Return the (x, y) coordinate for the center point of the cell that contains the specified text.  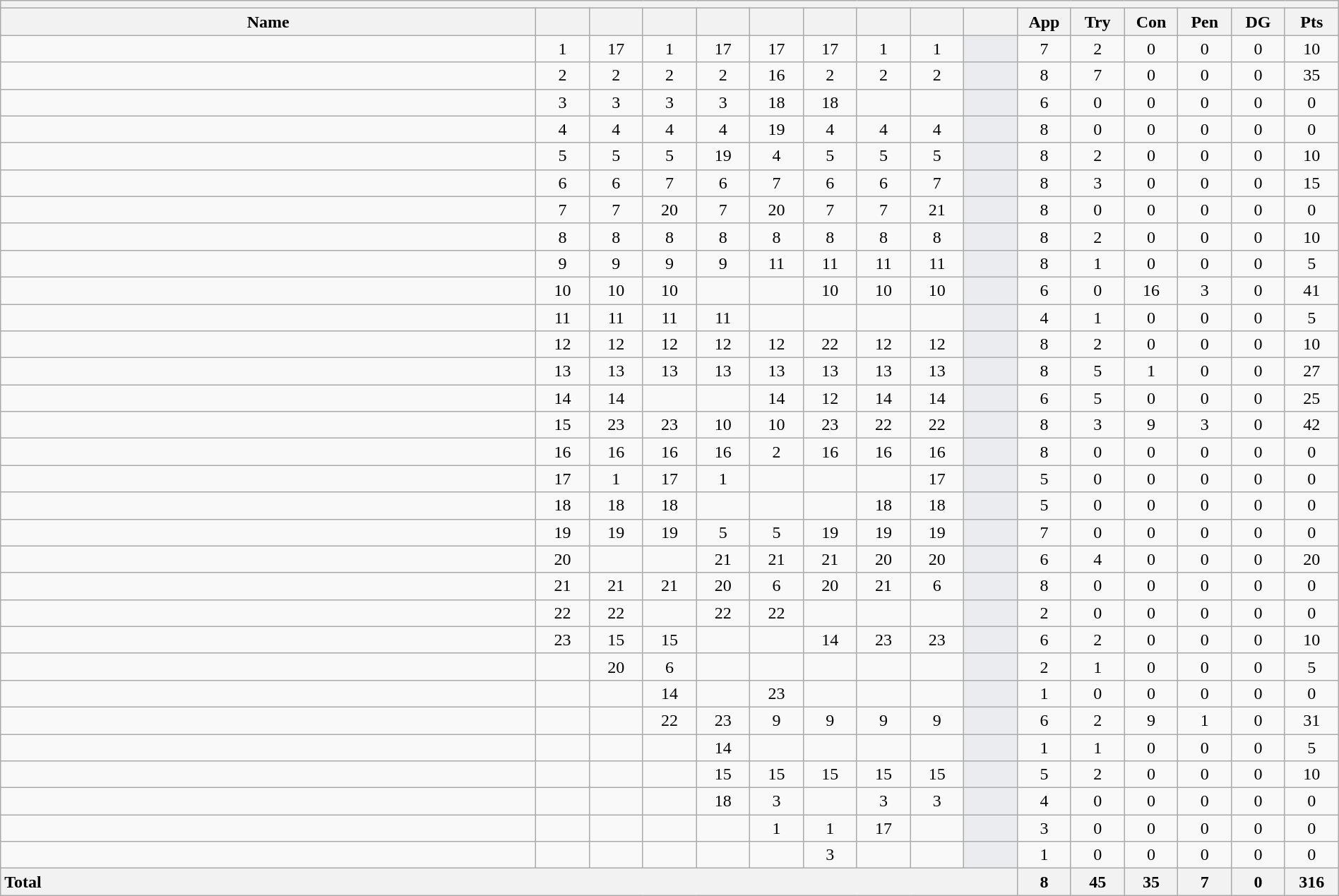
42 (1311, 425)
Pen (1205, 22)
41 (1311, 290)
27 (1311, 371)
DG (1258, 22)
Name (268, 22)
316 (1311, 882)
31 (1311, 720)
Try (1097, 22)
App (1045, 22)
Total (509, 882)
Pts (1311, 22)
Con (1151, 22)
25 (1311, 398)
45 (1097, 882)
